Scan for the cell matching the given text and deliver its [x, y] coordinate at center. 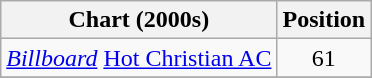
Billboard Hot Christian AC [139, 58]
Chart (2000s) [139, 20]
Position [324, 20]
61 [324, 58]
